Capture the cell that displays the provided text and extract its [x, y] central coordinate. 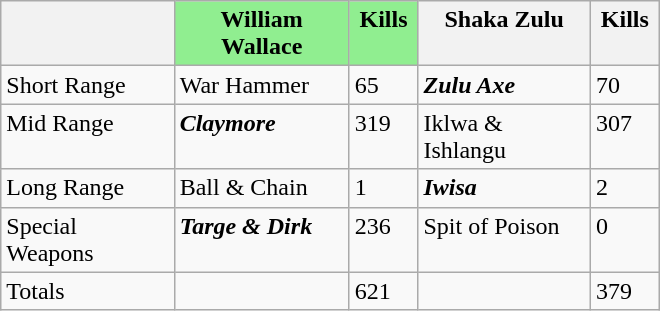
Targe & Dirk [262, 240]
0 [624, 240]
Totals [88, 291]
Short Range [88, 85]
War Hammer [262, 85]
William Wallace [262, 34]
Long Range [88, 188]
Shaka Zulu [504, 34]
Spit of Poison [504, 240]
307 [624, 136]
319 [384, 136]
621 [384, 291]
Special Weapons [88, 240]
Ball & Chain [262, 188]
1 [384, 188]
Iklwa & Ishlangu [504, 136]
Mid Range [88, 136]
2 [624, 188]
65 [384, 85]
Iwisa [504, 188]
Zulu Axe [504, 85]
236 [384, 240]
Claymore [262, 136]
70 [624, 85]
379 [624, 291]
